Pinpoint the cell where the given text exists, returning its (x, y) midpoint coordinate. 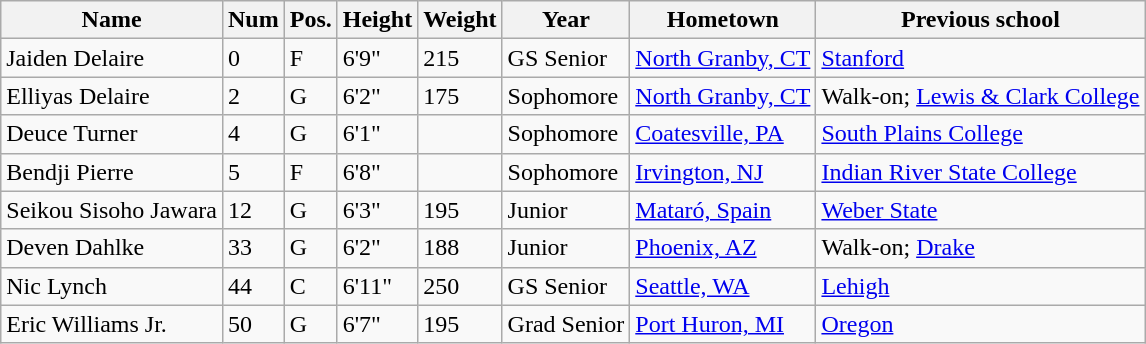
6'9" (377, 58)
Deuce Turner (112, 134)
Deven Dahlke (112, 248)
Jaiden Delaire (112, 58)
Year (566, 20)
215 (460, 58)
175 (460, 96)
Phoenix, AZ (723, 248)
Height (377, 20)
Lehigh (980, 286)
33 (253, 248)
Name (112, 20)
Weber State (980, 210)
6'3" (377, 210)
Indian River State College (980, 172)
2 (253, 96)
Coatesville, PA (723, 134)
C (310, 286)
Oregon (980, 324)
Seikou Sisoho Jawara (112, 210)
Walk-on; Drake (980, 248)
Bendji Pierre (112, 172)
6'7" (377, 324)
Nic Lynch (112, 286)
Hometown (723, 20)
6'11" (377, 286)
0 (253, 58)
Seattle, WA (723, 286)
Mataró, Spain (723, 210)
Eric Williams Jr. (112, 324)
44 (253, 286)
6'1" (377, 134)
Grad Senior (566, 324)
5 (253, 172)
Stanford (980, 58)
12 (253, 210)
Previous school (980, 20)
Elliyas Delaire (112, 96)
Weight (460, 20)
Port Huron, MI (723, 324)
50 (253, 324)
4 (253, 134)
Pos. (310, 20)
Walk-on; Lewis & Clark College (980, 96)
Irvington, NJ (723, 172)
250 (460, 286)
South Plains College (980, 134)
Num (253, 20)
6'8" (377, 172)
188 (460, 248)
